Find where the given text appears and provide that cell's center as (X, Y) coordinate. 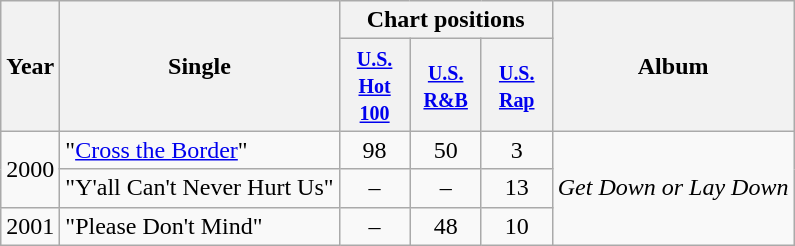
2000 (30, 169)
U.S. Hot 100 (374, 85)
10 (516, 226)
Year (30, 66)
Album (673, 66)
3 (516, 150)
48 (446, 226)
98 (374, 150)
Chart positions (446, 20)
Single (200, 66)
13 (516, 188)
"Cross the Border" (200, 150)
"Y'all Can't Never Hurt Us" (200, 188)
2001 (30, 226)
Get Down or Lay Down (673, 188)
U.S. Rap (516, 85)
U.S. R&B (446, 85)
"Please Don't Mind" (200, 226)
50 (446, 150)
